Identify which cell holds the provided text, then report its [X, Y] central coordinate. 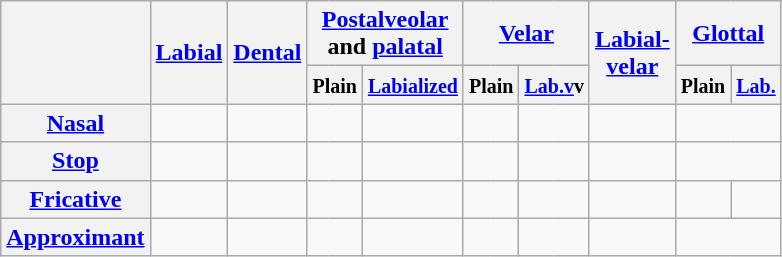
Dental [268, 52]
Lab.vv [554, 85]
Labial-velar [632, 52]
Labial [189, 52]
Fricative [76, 199]
Labialized [412, 85]
Postalveolarand palatal [386, 34]
Stop [76, 161]
Glottal [728, 34]
Velar [526, 34]
Lab. [756, 85]
Approximant [76, 237]
Nasal [76, 123]
